Scan for the cell matching the given text and deliver its [x, y] coordinate at center. 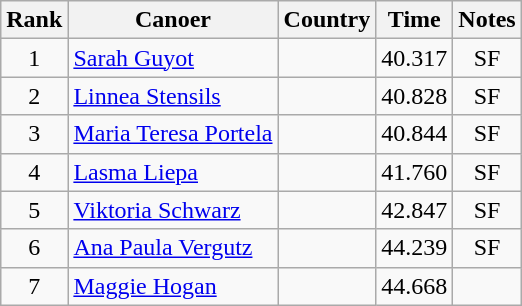
44.668 [414, 286]
Maria Teresa Portela [173, 134]
Linnea Stensils [173, 96]
40.844 [414, 134]
2 [34, 96]
Canoer [173, 20]
3 [34, 134]
4 [34, 172]
44.239 [414, 248]
42.847 [414, 210]
41.760 [414, 172]
Maggie Hogan [173, 286]
Sarah Guyot [173, 58]
Time [414, 20]
Viktoria Schwarz [173, 210]
Lasma Liepa [173, 172]
Rank [34, 20]
Notes [487, 20]
1 [34, 58]
6 [34, 248]
40.317 [414, 58]
Country [327, 20]
5 [34, 210]
40.828 [414, 96]
7 [34, 286]
Ana Paula Vergutz [173, 248]
